Pinpoint the cell where the given text exists, returning its [x, y] midpoint coordinate. 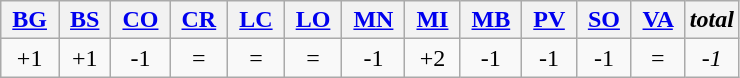
VA [658, 20]
MB [491, 20]
PV [550, 20]
+2 [432, 58]
total [712, 20]
BG [30, 20]
CR [199, 20]
MI [432, 20]
LC [256, 20]
MN [374, 20]
LO [313, 20]
CO [140, 20]
BS [84, 20]
SO [604, 20]
